Scan for the cell matching the given text and deliver its [x, y] coordinate at center. 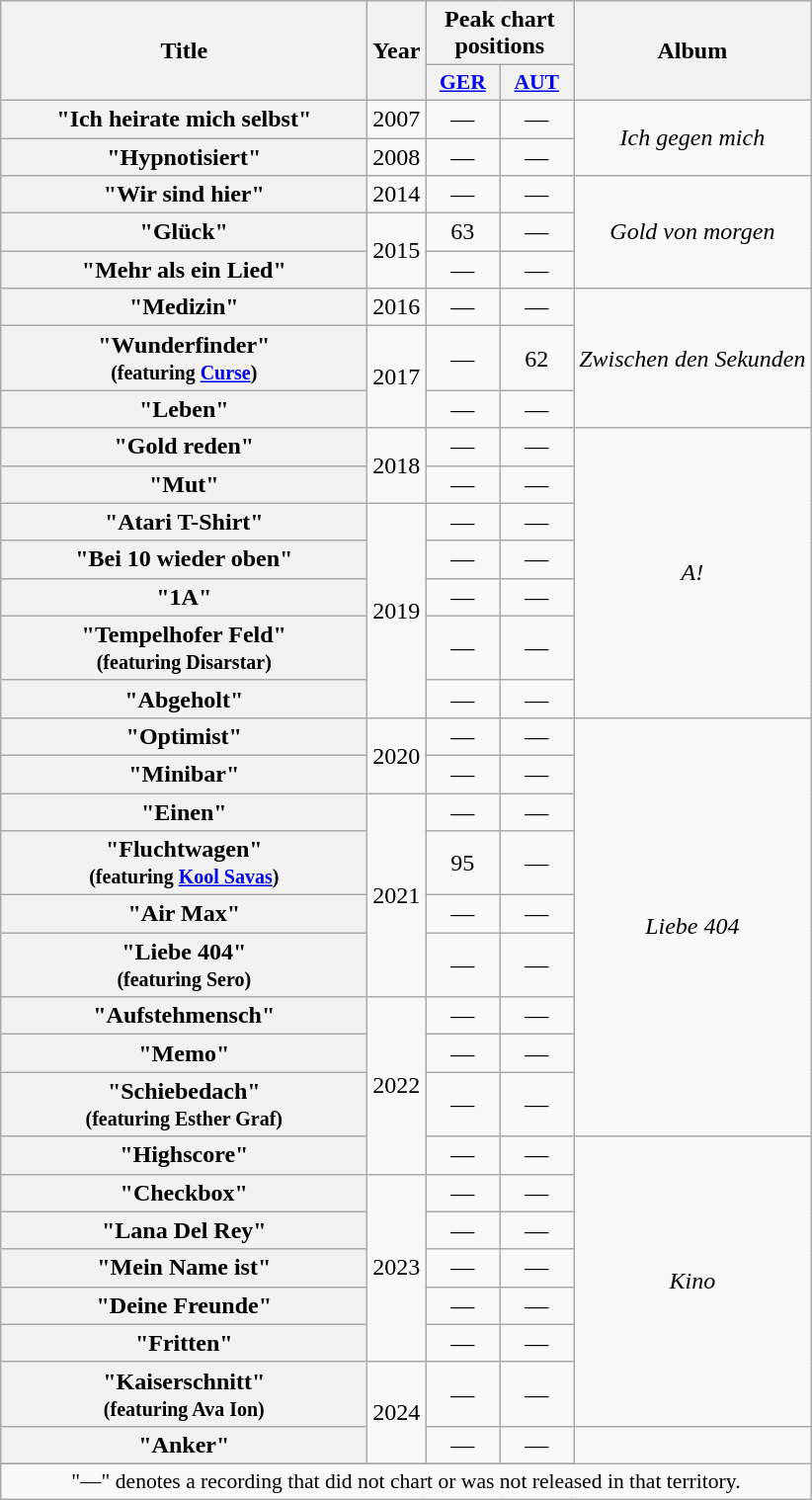
"Highscore" [184, 1155]
"Leben" [184, 409]
"—" denotes a recording that did not chart or was not released in that territory. [406, 1481]
"Mehr als ein Lied" [184, 270]
63 [462, 232]
"Deine Freunde" [184, 1305]
2017 [397, 377]
"Einen" [184, 811]
2018 [397, 465]
"Gold reden" [184, 447]
"Wunderfinder" (featuring Curse) [184, 358]
"Wir sind hier" [184, 195]
"1A" [184, 597]
2020 [397, 755]
2024 [397, 1413]
"Atari T-Shirt" [184, 522]
2022 [397, 1085]
Album [692, 51]
"Fluchtwagen"(featuring Kool Savas) [184, 864]
"Optimist" [184, 736]
GER [462, 83]
62 [537, 358]
2007 [397, 119]
Ich gegen mich [692, 137]
2014 [397, 195]
Title [184, 51]
"Tempelhofer Feld"(featuring Disarstar) [184, 648]
"Checkbox" [184, 1193]
"Minibar" [184, 774]
2021 [397, 894]
2016 [397, 307]
"Aufstehmensch" [184, 1016]
2015 [397, 251]
"Mut" [184, 484]
AUT [537, 83]
"Abgeholt" [184, 699]
Zwischen den Sekunden [692, 358]
Gold von morgen [692, 232]
2008 [397, 157]
"Memo" [184, 1053]
"Schiebedach"(featuring Esther Graf) [184, 1105]
"Mein Name ist" [184, 1268]
Year [397, 51]
Liebe 404 [692, 927]
95 [462, 864]
"Lana Del Rey" [184, 1230]
"Kaiserschnitt" (featuring Ava Ion) [184, 1393]
"Fritten" [184, 1343]
Peak chart positions [500, 34]
"Hypnotisiert" [184, 157]
Kino [692, 1281]
2019 [397, 611]
"Medizin" [184, 307]
2023 [397, 1268]
"Bei 10 wieder oben" [184, 559]
"Liebe 404"(featuring Sero) [184, 964]
"Anker" [184, 1445]
"Glück" [184, 232]
"Ich heirate mich selbst" [184, 119]
"Air Max" [184, 914]
A! [692, 573]
